Locate the cell with the specified text and output its (x, y) center coordinate. 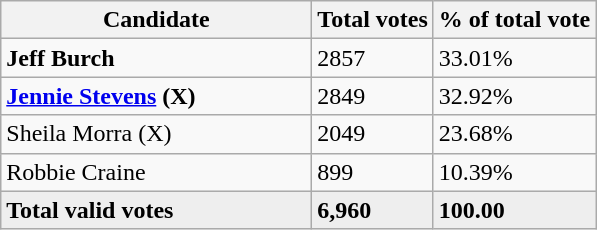
Robbie Craine (156, 172)
33.01% (514, 58)
2049 (373, 134)
Jennie Stevens (X) (156, 96)
2857 (373, 58)
2849 (373, 96)
899 (373, 172)
Jeff Burch (156, 58)
% of total vote (514, 20)
Total votes (373, 20)
Total valid votes (156, 210)
6,960 (373, 210)
Sheila Morra (X) (156, 134)
10.39% (514, 172)
100.00 (514, 210)
23.68% (514, 134)
Candidate (156, 20)
32.92% (514, 96)
